From the cell containing the given text, extract its center point as (X, Y) coordinate. 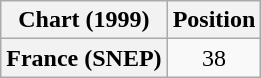
Chart (1999) (84, 20)
Position (214, 20)
France (SNEP) (84, 58)
38 (214, 58)
